Pinpoint the cell where the given text exists, returning its [X, Y] midpoint coordinate. 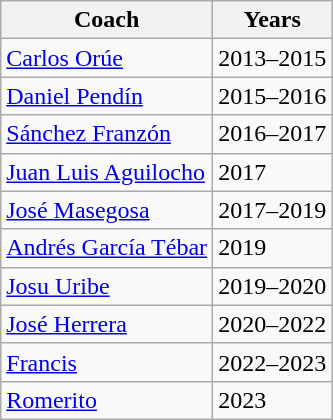
Juan Luis Aguilocho [107, 172]
Carlos Orúe [107, 58]
2022–2023 [272, 362]
Daniel Pendín [107, 96]
2013–2015 [272, 58]
Francis [107, 362]
Josu Uribe [107, 286]
Years [272, 20]
2023 [272, 400]
José Masegosa [107, 210]
2019 [272, 248]
Andrés García Tébar [107, 248]
2017 [272, 172]
2015–2016 [272, 96]
2019–2020 [272, 286]
José Herrera [107, 324]
Sánchez Franzón [107, 134]
Coach [107, 20]
2016–2017 [272, 134]
2017–2019 [272, 210]
2020–2022 [272, 324]
Romerito [107, 400]
